Detect which cell encompasses the target text, then output its [x, y] center coordinate. 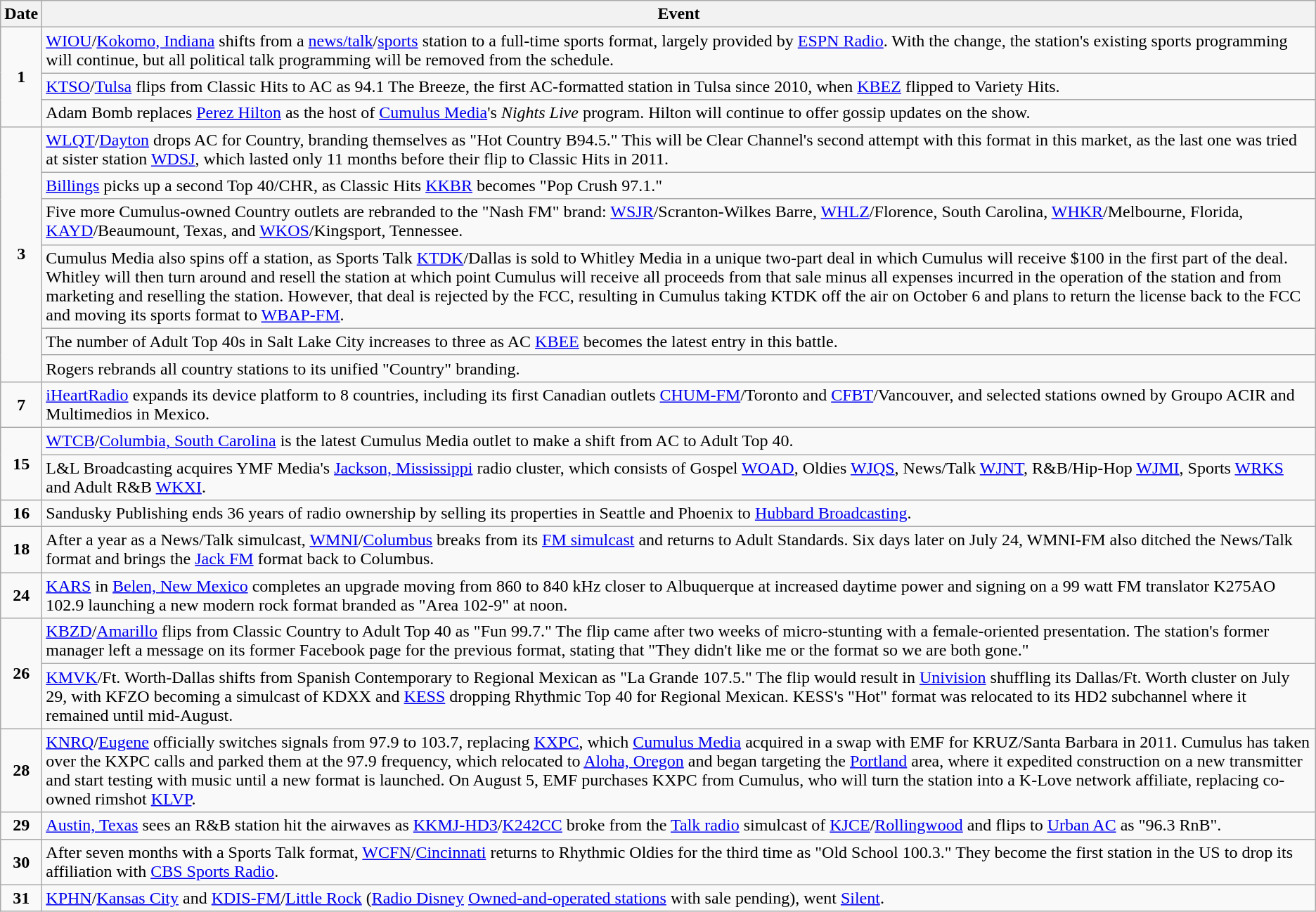
KTSO/Tulsa flips from Classic Hits to AC as 94.1 The Breeze, the first AC-formatted station in Tulsa since 2010, when KBEZ flipped to Variety Hits. [679, 86]
28 [21, 770]
Rogers rebrands all country stations to its unified "Country" branding. [679, 368]
16 [21, 514]
The number of Adult Top 40s in Salt Lake City increases to three as AC KBEE becomes the latest entry in this battle. [679, 341]
WTCB/Columbia, South Carolina is the latest Cumulus Media outlet to make a shift from AC to Adult Top 40. [679, 441]
Event [679, 14]
3 [21, 254]
1 [21, 77]
KPHN/Kansas City and KDIS-FM/Little Rock (Radio Disney Owned-and-operated stations with sale pending), went Silent. [679, 898]
26 [21, 673]
18 [21, 549]
Date [21, 14]
30 [21, 861]
Sandusky Publishing ends 36 years of radio ownership by selling its properties in Seattle and Phoenix to Hubbard Broadcasting. [679, 514]
15 [21, 464]
31 [21, 898]
24 [21, 596]
Billings picks up a second Top 40/CHR, as Classic Hits KKBR becomes "Pop Crush 97.1." [679, 185]
Adam Bomb replaces Perez Hilton as the host of Cumulus Media's Nights Live program. Hilton will continue to offer gossip updates on the show. [679, 113]
29 [21, 826]
7 [21, 405]
